Extract the [X, Y] coordinate from the center of the cell holding the provided text.  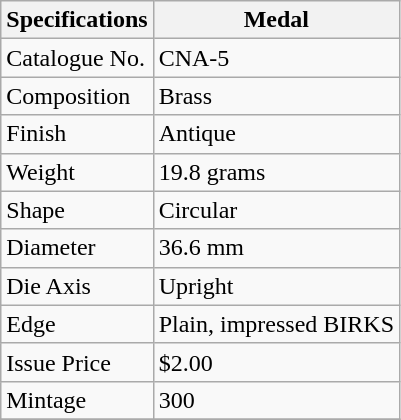
Antique [276, 134]
Finish [77, 134]
Shape [77, 210]
Weight [77, 172]
Edge [77, 324]
19.8 grams [276, 172]
36.6 mm [276, 248]
Upright [276, 286]
CNA-5 [276, 58]
300 [276, 400]
Issue Price [77, 362]
Mintage [77, 400]
Die Axis [77, 286]
Medal [276, 20]
Diameter [77, 248]
Plain, impressed BIRKS [276, 324]
$2.00 [276, 362]
Composition [77, 96]
Specifications [77, 20]
Catalogue No. [77, 58]
Circular [276, 210]
Brass [276, 96]
